Locate the cell with the specified text and output its (X, Y) center coordinate. 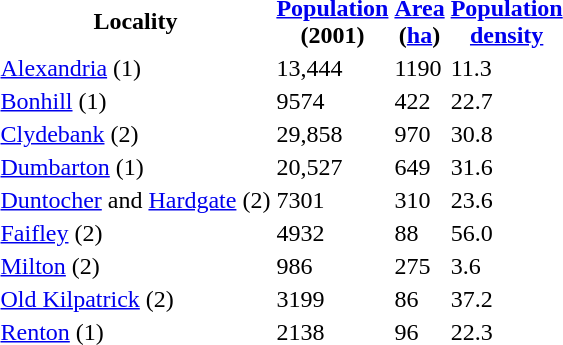
7301 (332, 200)
3199 (332, 299)
986 (332, 266)
20,527 (332, 167)
88 (420, 233)
422 (420, 101)
4932 (332, 233)
649 (420, 167)
1190 (420, 68)
9574 (332, 101)
13,444 (332, 68)
86 (420, 299)
275 (420, 266)
310 (420, 200)
970 (420, 134)
29,858 (332, 134)
